Search for the cell housing the specified text and yield its [X, Y] center coordinate. 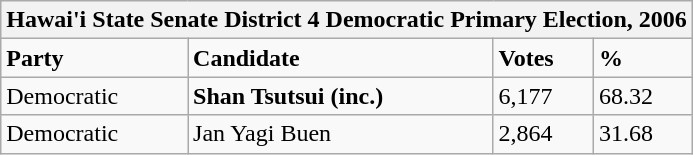
Votes [543, 58]
31.68 [642, 134]
Jan Yagi Buen [340, 134]
Candidate [340, 58]
% [642, 58]
6,177 [543, 96]
Shan Tsutsui (inc.) [340, 96]
68.32 [642, 96]
Party [94, 58]
2,864 [543, 134]
Hawai'i State Senate District 4 Democratic Primary Election, 2006 [347, 20]
